Search for the cell housing the specified text and yield its [x, y] center coordinate. 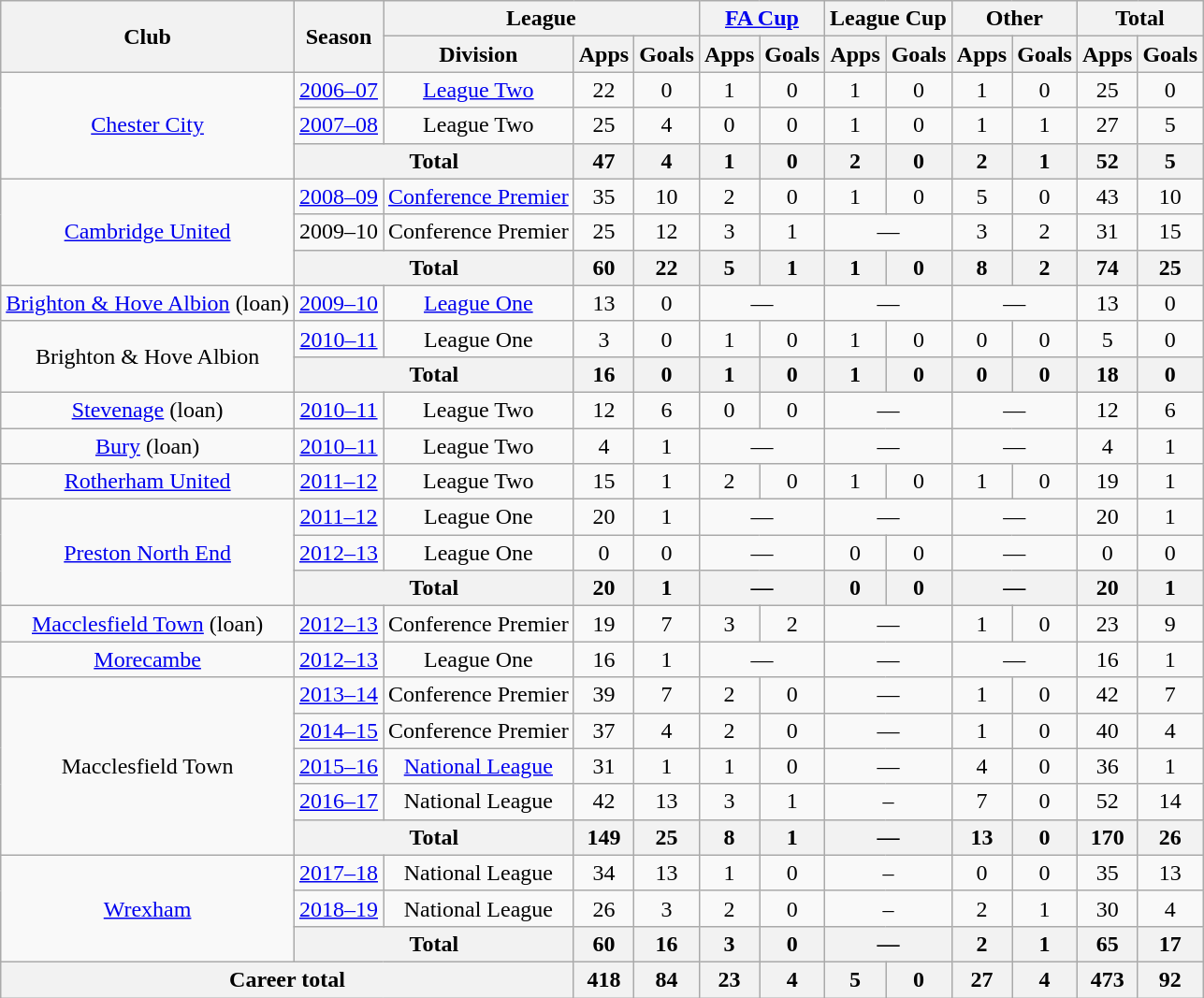
170 [1107, 837]
2007–08 [339, 125]
149 [603, 837]
Brighton & Hove Albion (loan) [148, 303]
9 [1170, 624]
Cambridge United [148, 232]
65 [1107, 944]
Career total [287, 979]
2018–19 [339, 908]
473 [1107, 979]
League [542, 19]
Preston North End [148, 553]
418 [603, 979]
Chester City [148, 125]
17 [1170, 944]
47 [603, 161]
2006–07 [339, 90]
Wrexham [148, 908]
18 [1107, 374]
Macclesfield Town (loan) [148, 624]
40 [1107, 730]
39 [603, 695]
14 [1170, 802]
Season [339, 36]
2014–15 [339, 730]
43 [1107, 196]
Other [1014, 19]
League Cup [889, 19]
Rotherham United [148, 482]
2015–16 [339, 766]
Club [148, 36]
2013–14 [339, 695]
2008–09 [339, 196]
Brighton & Hove Albion [148, 356]
Macclesfield Town [148, 766]
36 [1107, 766]
74 [1107, 268]
FA Cup [762, 19]
92 [1170, 979]
2017–18 [339, 873]
Morecambe [148, 659]
Division [479, 54]
37 [603, 730]
84 [667, 979]
30 [1107, 908]
34 [603, 873]
Stevenage (loan) [148, 410]
Bury (loan) [148, 446]
2016–17 [339, 802]
